Find where the given text appears and provide that cell's center as (X, Y) coordinate. 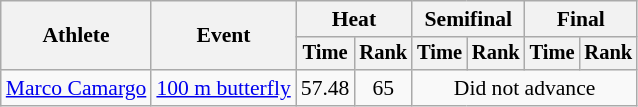
65 (383, 88)
Heat (354, 19)
57.48 (326, 88)
100 m butterfly (223, 88)
Marco Camargo (76, 88)
Semifinal (468, 19)
Final (581, 19)
Athlete (76, 36)
Event (223, 36)
Did not advance (524, 88)
